Detect which cell encompasses the target text, then output its (x, y) center coordinate. 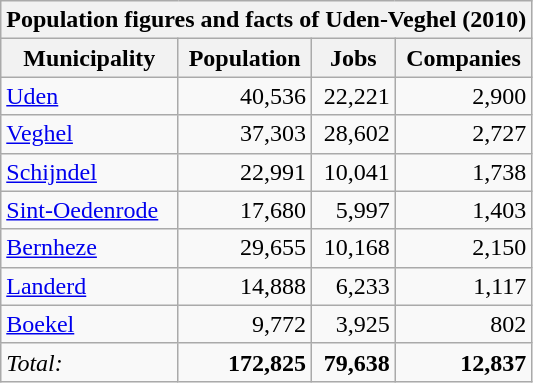
12,837 (464, 362)
40,536 (245, 96)
2,150 (464, 248)
Boekel (90, 324)
Uden (90, 96)
17,680 (245, 210)
Municipality (90, 58)
2,727 (464, 134)
10,168 (354, 248)
1,117 (464, 286)
6,233 (354, 286)
Jobs (354, 58)
172,825 (245, 362)
2,900 (464, 96)
Bernheze (90, 248)
28,602 (354, 134)
5,997 (354, 210)
1,738 (464, 172)
29,655 (245, 248)
10,041 (354, 172)
3,925 (354, 324)
Sint-Oedenrode (90, 210)
Landerd (90, 286)
22,991 (245, 172)
Population (245, 58)
Veghel (90, 134)
Companies (464, 58)
14,888 (245, 286)
22,221 (354, 96)
1,403 (464, 210)
9,772 (245, 324)
Schijndel (90, 172)
Total: (90, 362)
Population figures and facts of Uden-Veghel (2010) (266, 20)
802 (464, 324)
79,638 (354, 362)
37,303 (245, 134)
